Pinpoint the cell where the given text exists, returning its (x, y) midpoint coordinate. 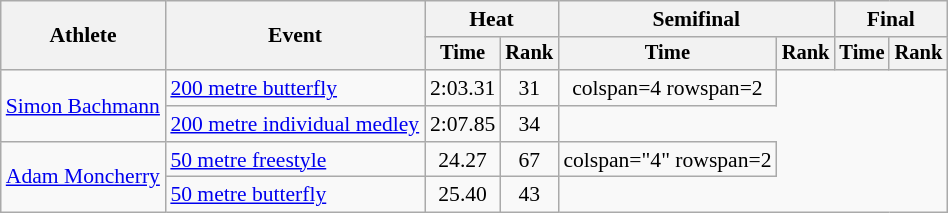
Event (294, 36)
67 (529, 160)
200 metre butterfly (294, 88)
Adam Moncherry (84, 178)
Semifinal (696, 19)
Simon Bachmann (84, 106)
25.40 (463, 195)
43 (529, 195)
Final (890, 19)
2:03.31 (463, 88)
200 metre individual medley (294, 124)
colspan="4" rowspan=2 (668, 160)
Heat (492, 19)
34 (529, 124)
24.27 (463, 160)
colspan=4 rowspan=2 (668, 88)
50 metre freestyle (294, 160)
2:07.85 (463, 124)
50 metre butterfly (294, 195)
Athlete (84, 36)
31 (529, 88)
